Return (X, Y) of the center of cell containing provided text 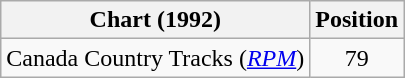
Position (357, 20)
Chart (1992) (156, 20)
Canada Country Tracks (RPM) (156, 58)
79 (357, 58)
